Provide the [x, y] coordinate of the cell's center where the given text is located.  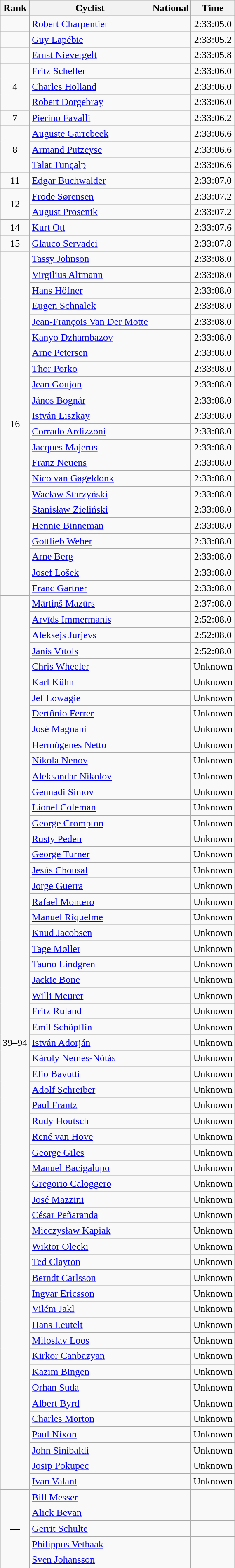
John Sinibaldi [90, 1450]
Gerrit Schulte [90, 1528]
Adolf Schreiber [90, 1090]
George Crompton [90, 823]
Jorge Guerra [90, 886]
7 [15, 118]
2:33:07.6 [213, 228]
Eugen Schnalek [90, 306]
2:33:05.8 [213, 55]
George Turner [90, 854]
Aleksandar Nikolov [90, 776]
Thor Porko [90, 369]
Charles Morton [90, 1419]
Aleksejs Jurjevs [90, 635]
Pierino Favalli [90, 118]
Josip Pokupec [90, 1466]
Talat Tunçalp [90, 165]
Mieczysław Kapiak [90, 1231]
René van Hove [90, 1136]
2:33:07.8 [213, 243]
Arne Berg [90, 557]
Virgilius Altmann [90, 275]
16 [15, 423]
2:33:07.0 [213, 180]
Rafael Montero [90, 901]
Willi Meurer [90, 996]
Hans Leutelt [90, 1325]
Jean Goujon [90, 384]
Károly Nemes-Nótás [90, 1058]
Jackie Bone [90, 980]
Charles Holland [90, 86]
Wacław Starzyński [90, 494]
Fritz Scheller [90, 71]
Nikola Nenov [90, 761]
Emil Schöpflin [90, 1027]
István Adorján [90, 1043]
Glauco Servadei [90, 243]
Sven Johansson [90, 1560]
Manuel Riquelme [90, 917]
Auguste Garrebeek [90, 133]
José Magnani [90, 729]
Vilém Jakl [90, 1309]
Time [213, 8]
Jesús Chousal [90, 870]
Edgar Buchwalder [90, 180]
Frode Sørensen [90, 196]
Kanyo Dzhambazov [90, 337]
Rudy Houtsch [90, 1121]
Kirkor Canbazyan [90, 1356]
Berndt Carlsson [90, 1278]
Chris Wheeler [90, 666]
Alick Bevan [90, 1513]
Ernst Nievergelt [90, 55]
Arne Petersen [90, 353]
2:33:06.2 [213, 118]
Gottlieb Weber [90, 541]
Knud Jacobsen [90, 933]
Jacques Majerus [90, 447]
8 [15, 149]
César Peñaranda [90, 1215]
Albert Byrd [90, 1403]
Ivan Valant [90, 1482]
Rusty Peden [90, 839]
Arvīds Immermanis [90, 619]
Jean-François Van Der Motte [90, 322]
Lionel Coleman [90, 807]
39–94 [15, 1043]
Rank [15, 8]
Franc Gartner [90, 588]
Bill Messer [90, 1497]
Miloslav Loos [90, 1340]
— [15, 1528]
Tassy Johnson [90, 259]
Corrado Ardizzoni [90, 431]
George Giles [90, 1152]
Josef Lošek [90, 572]
15 [15, 243]
Gregorio Caloggero [90, 1183]
12 [15, 204]
Elio Bavutti [90, 1074]
José Mazzini [90, 1199]
2:33:05.0 [213, 24]
August Prosenik [90, 212]
Armand Putzeyse [90, 149]
Franz Neuens [90, 463]
Karl Kühn [90, 682]
Stanisław Zieliński [90, 510]
2:37:08.0 [213, 604]
István Liszkay [90, 415]
Paul Nixon [90, 1434]
Kazım Bingen [90, 1372]
National [171, 8]
Wiktor Olecki [90, 1246]
Dertônio Ferrer [90, 714]
Gennadi Simov [90, 792]
Robert Dorgebray [90, 102]
János Bognár [90, 400]
11 [15, 180]
Ted Clayton [90, 1262]
Fritz Ruland [90, 1011]
Tauno Lindgren [90, 964]
Hans Höfner [90, 290]
Tage Møller [90, 948]
Paul Frantz [90, 1105]
Cyclist [90, 8]
Robert Charpentier [90, 24]
Mārtiņš Mazūrs [90, 604]
Hennie Binneman [90, 525]
Jānis Vītols [90, 651]
4 [15, 86]
Ingvar Ericsson [90, 1293]
Philippus Vethaak [90, 1544]
Nico van Gageldonk [90, 478]
Kurt Ott [90, 228]
Orhan Suda [90, 1387]
2:33:05.2 [213, 40]
Manuel Bacigalupo [90, 1168]
Jef Lowagie [90, 698]
Hermógenes Netto [90, 745]
14 [15, 228]
Guy Lapébie [90, 40]
